For the text-containing cell, return its midpoint in [X, Y] coordinate format. 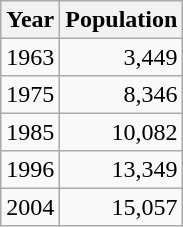
3,449 [122, 56]
10,082 [122, 132]
2004 [30, 206]
8,346 [122, 94]
1975 [30, 94]
Year [30, 20]
15,057 [122, 206]
Population [122, 20]
1985 [30, 132]
1963 [30, 56]
13,349 [122, 170]
1996 [30, 170]
